Locate the cell with the specified text and output its (x, y) center coordinate. 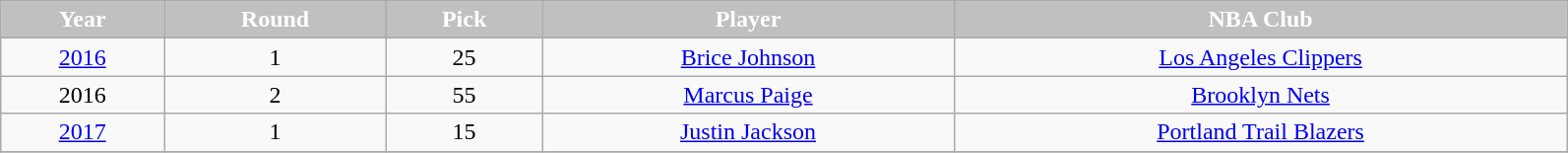
Pick (464, 20)
2017 (83, 132)
Marcus Paige (748, 95)
15 (464, 132)
Year (83, 20)
Player (748, 20)
2 (276, 95)
Brice Johnson (748, 57)
55 (464, 95)
NBA Club (1260, 20)
Round (276, 20)
25 (464, 57)
Portland Trail Blazers (1260, 132)
Los Angeles Clippers (1260, 57)
Brooklyn Nets (1260, 95)
Justin Jackson (748, 132)
